Find where the given text appears and provide that cell's center as (X, Y) coordinate. 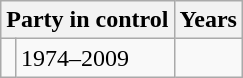
Years (208, 20)
1974–2009 (94, 58)
Party in control (88, 20)
